Determine the [X, Y] coordinate at the center of the cell enclosing the given text.  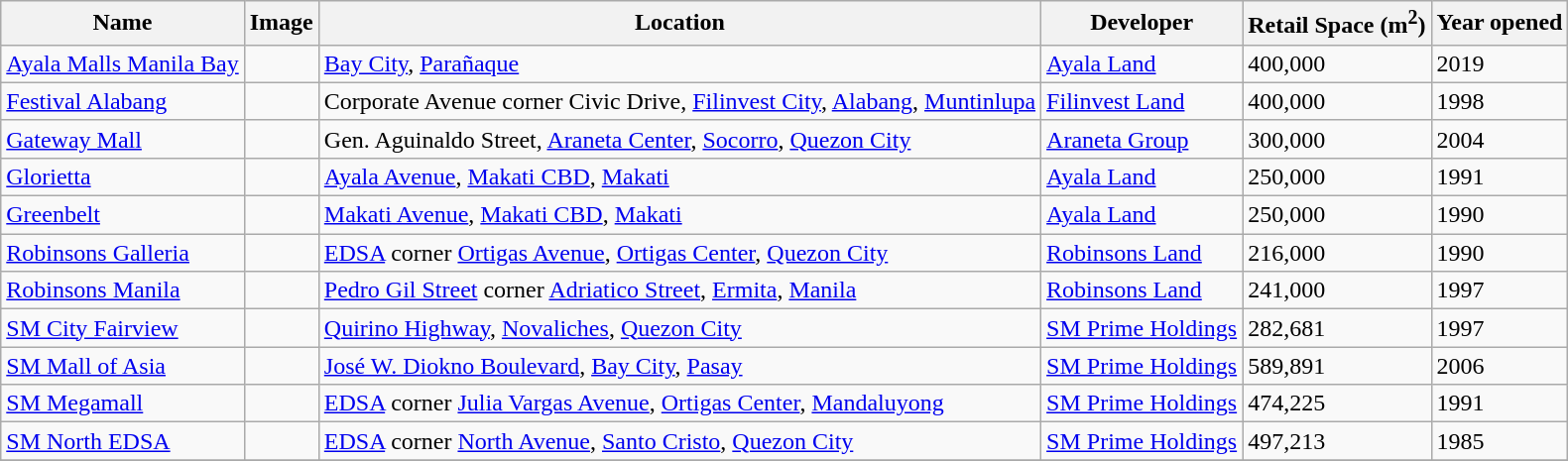
Developer [1143, 24]
474,225 [1337, 403]
589,891 [1337, 366]
2006 [1500, 366]
1985 [1500, 441]
Pedro Gil Street corner Adriatico Street, Ermita, Manila [679, 290]
Name [123, 24]
241,000 [1337, 290]
Festival Alabang [123, 101]
Robinsons Manila [123, 290]
Retail Space (m2) [1337, 24]
Gen. Aguinaldo Street, Araneta Center, Socorro, Quezon City [679, 139]
Location [679, 24]
497,213 [1337, 441]
1998 [1500, 101]
SM North EDSA [123, 441]
Gateway Mall [123, 139]
José W. Diokno Boulevard, Bay City, Pasay [679, 366]
2004 [1500, 139]
Robinsons Galleria [123, 253]
Bay City, Parañaque [679, 63]
Year opened [1500, 24]
216,000 [1337, 253]
Greenbelt [123, 215]
Ayala Avenue, Makati CBD, Makati [679, 176]
EDSA corner North Avenue, Santo Cristo, Quezon City [679, 441]
2019 [1500, 63]
Araneta Group [1143, 139]
Filinvest Land [1143, 101]
SM Megamall [123, 403]
Glorietta [123, 176]
Ayala Malls Manila Bay [123, 63]
EDSA corner Julia Vargas Avenue, Ortigas Center, Mandaluyong [679, 403]
282,681 [1337, 328]
Quirino Highway, Novaliches, Quezon City [679, 328]
SM City Fairview [123, 328]
300,000 [1337, 139]
Makati Avenue, Makati CBD, Makati [679, 215]
Corporate Avenue corner Civic Drive, Filinvest City, Alabang, Muntinlupa [679, 101]
SM Mall of Asia [123, 366]
EDSA corner Ortigas Avenue, Ortigas Center, Quezon City [679, 253]
Image [282, 24]
